Capture the cell that displays the provided text and extract its (X, Y) central coordinate. 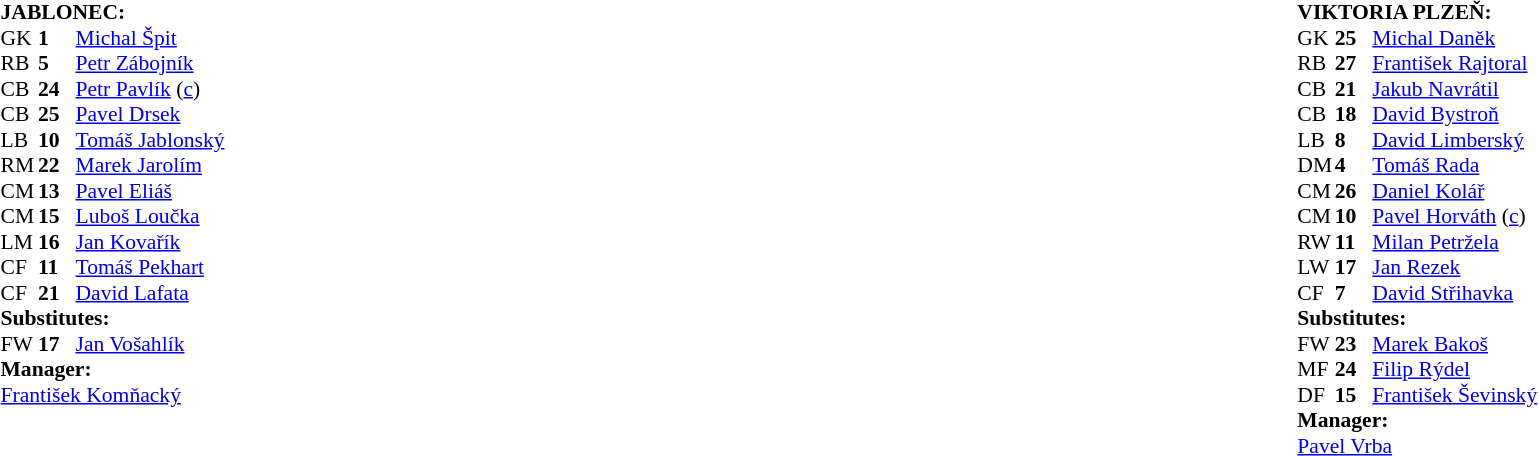
RW (1316, 242)
27 (1354, 63)
Tomáš Jablonský (150, 140)
5 (57, 63)
18 (1354, 115)
16 (57, 242)
Pavel Eliáš (150, 191)
RM (19, 165)
František Ševinský (1454, 395)
Jan Rezek (1454, 267)
Milan Petržela (1454, 242)
Pavel Drsek (150, 115)
DF (1316, 395)
David Bystroň (1454, 115)
Jan Vošahlík (150, 344)
Luboš Loučka (150, 217)
Tomáš Rada (1454, 165)
Michal Daněk (1454, 38)
David Lafata (150, 293)
4 (1354, 165)
1 (57, 38)
22 (57, 165)
Jakub Navrátil (1454, 89)
Jan Kovařík (150, 242)
JABLONEC: (112, 13)
Michal Špit (150, 38)
Daniel Kolář (1454, 191)
Filip Rýdel (1454, 369)
David Střihavka (1454, 293)
Marek Jarolím (150, 165)
LM (19, 242)
8 (1354, 140)
23 (1354, 344)
Petr Pavlík (c) (150, 89)
František Rajtoral (1454, 63)
VIKTORIA PLZEŇ: (1417, 13)
LW (1316, 267)
Tomáš Pekhart (150, 267)
13 (57, 191)
MF (1316, 369)
Petr Zábojník (150, 63)
Marek Bakoš (1454, 344)
Pavel Horváth (c) (1454, 217)
David Limberský (1454, 140)
František Komňacký (112, 395)
26 (1354, 191)
DM (1316, 165)
7 (1354, 293)
